Output the (x, y) coordinate of the center of the cell containing the given text.  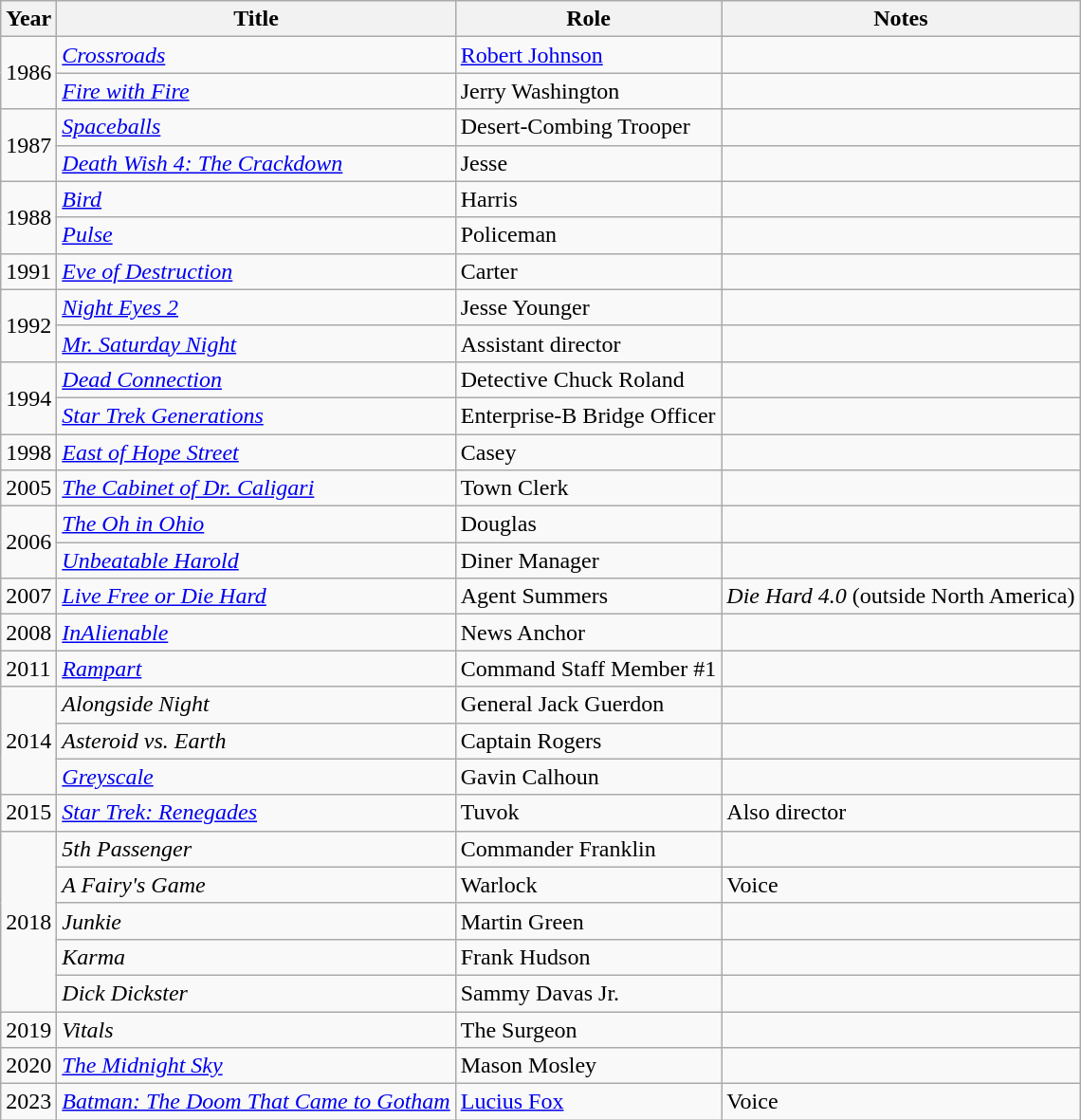
Karma (256, 957)
Lucius Fox (588, 1102)
The Surgeon (588, 1029)
2006 (28, 542)
1991 (28, 271)
2018 (28, 921)
Junkie (256, 921)
Also director (901, 813)
2008 (28, 633)
1994 (28, 397)
5th Passenger (256, 849)
Vitals (256, 1029)
1986 (28, 73)
Tuvok (588, 813)
Live Free or Die Hard (256, 597)
Die Hard 4.0 (outside North America) (901, 597)
Star Trek Generations (256, 415)
Agent Summers (588, 597)
Dead Connection (256, 379)
1988 (28, 217)
2014 (28, 741)
Command Staff Member #1 (588, 669)
Title (256, 19)
The Oh in Ohio (256, 524)
Warlock (588, 885)
Rampart (256, 669)
Crossroads (256, 55)
2020 (28, 1066)
Diner Manager (588, 560)
1998 (28, 452)
Star Trek: Renegades (256, 813)
East of Hope Street (256, 452)
Jesse (588, 163)
Douglas (588, 524)
Batman: The Doom That Came to Gotham (256, 1102)
Role (588, 19)
2011 (28, 669)
2005 (28, 488)
2015 (28, 813)
Martin Green (588, 921)
Bird (256, 199)
Captain Rogers (588, 741)
Eve of Destruction (256, 271)
Carter (588, 271)
2019 (28, 1029)
Greyscale (256, 777)
Detective Chuck Roland (588, 379)
InAlienable (256, 633)
Alongside Night (256, 705)
News Anchor (588, 633)
Robert Johnson (588, 55)
Sammy Davas Jr. (588, 993)
Fire with Fire (256, 91)
A Fairy's Game (256, 885)
Frank Hudson (588, 957)
Notes (901, 19)
General Jack Guerdon (588, 705)
Jerry Washington (588, 91)
1992 (28, 325)
Unbeatable Harold (256, 560)
Pulse (256, 235)
Harris (588, 199)
Mr. Saturday Night (256, 343)
Town Clerk (588, 488)
Spaceballs (256, 127)
2023 (28, 1102)
Dick Dickster (256, 993)
Night Eyes 2 (256, 307)
2007 (28, 597)
Casey (588, 452)
Asteroid vs. Earth (256, 741)
Enterprise-B Bridge Officer (588, 415)
Death Wish 4: The Crackdown (256, 163)
1987 (28, 145)
Jesse Younger (588, 307)
Commander Franklin (588, 849)
Gavin Calhoun (588, 777)
Year (28, 19)
Desert-Combing Trooper (588, 127)
Assistant director (588, 343)
Policeman (588, 235)
The Midnight Sky (256, 1066)
Mason Mosley (588, 1066)
The Cabinet of Dr. Caligari (256, 488)
